For the text-containing cell, return its midpoint in (X, Y) coordinate format. 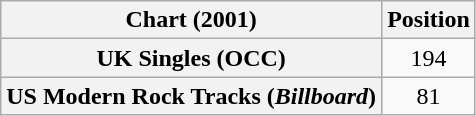
Position (429, 20)
UK Singles (OCC) (192, 58)
US Modern Rock Tracks (Billboard) (192, 96)
81 (429, 96)
194 (429, 58)
Chart (2001) (192, 20)
